Identify which cell holds the provided text, then report its (X, Y) central coordinate. 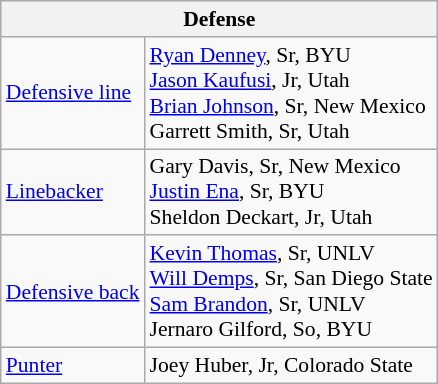
Joey Huber, Jr, Colorado State (292, 366)
Linebacker (73, 192)
Defensive back (73, 292)
Kevin Thomas, Sr, UNLVWill Demps, Sr, San Diego StateSam Brandon, Sr, UNLVJernaro Gilford, So, BYU (292, 292)
Defense (220, 19)
Defensive line (73, 93)
Gary Davis, Sr, New MexicoJustin Ena, Sr, BYUSheldon Deckart, Jr, Utah (292, 192)
Punter (73, 366)
Ryan Denney, Sr, BYUJason Kaufusi, Jr, UtahBrian Johnson, Sr, New MexicoGarrett Smith, Sr, Utah (292, 93)
